Pinpoint the cell where the given text exists, returning its (X, Y) midpoint coordinate. 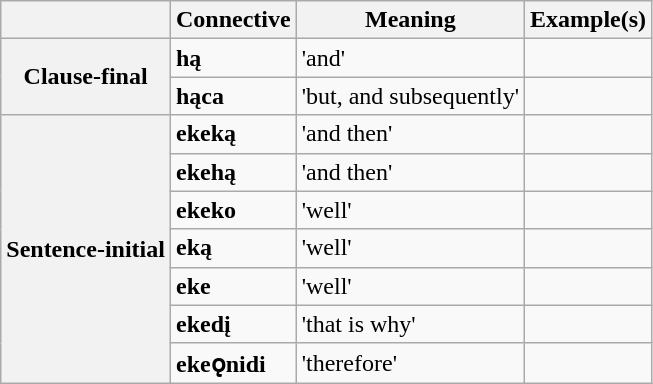
'therefore' (410, 363)
ekehą (233, 172)
Meaning (410, 20)
ekeko (233, 210)
Sentence-initial (86, 249)
ekedį (233, 324)
'and' (410, 58)
ekeǫnidi (233, 363)
'that is why' (410, 324)
ekeką (233, 134)
eke (233, 286)
'but, and subsequently' (410, 96)
hąca (233, 96)
Clause-final (86, 77)
hą (233, 58)
eką (233, 248)
Example(s) (588, 20)
Connective (233, 20)
